Pinpoint the cell where the given text exists, returning its (X, Y) midpoint coordinate. 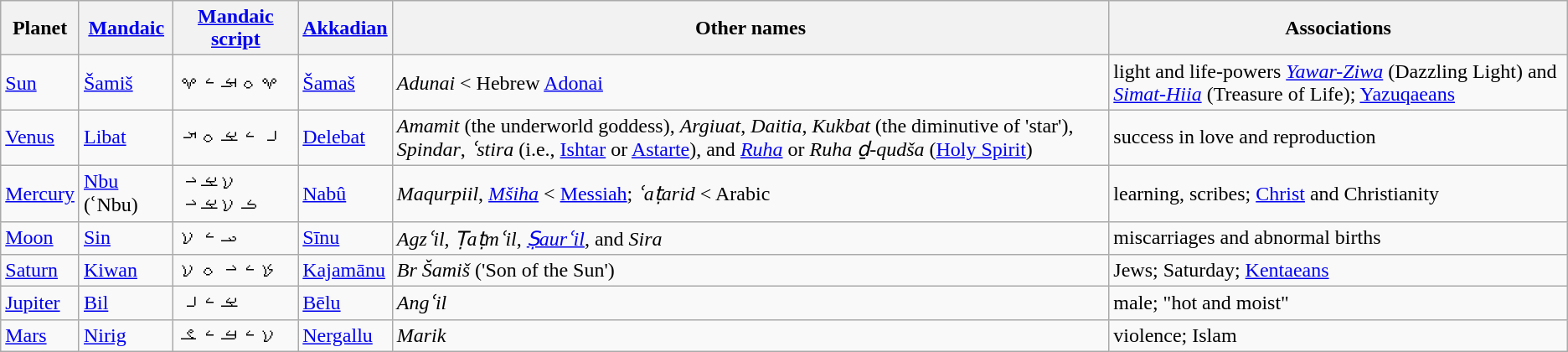
Mandaic script (236, 28)
Kiwan (126, 271)
Planet (40, 28)
Venus (40, 137)
Sun (40, 82)
violence; Islam (1338, 335)
ࡁࡉࡋ (236, 303)
Šamaš (345, 82)
Sīnu (345, 238)
Libat (126, 137)
Moon (40, 238)
Sin (126, 238)
ࡔࡀࡌࡉࡔ (236, 82)
Bēlu (345, 303)
Mars (40, 335)
Akkadian (345, 28)
Other names (750, 28)
Bil (126, 303)
Saturn (40, 271)
learning, scribes; Christ and Christianity (1338, 193)
success in love and reproduction (1338, 137)
Nbu (ʿNbu) (126, 193)
Adunai < Hebrew Adonai (750, 82)
ࡍࡉࡓࡉࡂ (236, 335)
ࡎࡉࡍ (236, 238)
Delebat (345, 137)
miscarriages and abnormal births (1338, 238)
Maqurpiil, Mšiha < Messiah; ʿaṭarid < Arabic (750, 193)
light and life-powers Yawar-Ziwa (Dazzling Light) and Simat-Hiia (Treasure of Life); Yazuqaeans (1338, 82)
Šamiš (126, 82)
Associations (1338, 28)
Mandaic (126, 28)
Jews; Saturday; Kentaeans (1338, 271)
Nergallu (345, 335)
ࡍࡁࡅࡏࡍࡁࡅ (236, 193)
ࡋࡉࡁࡀࡕ (236, 137)
Angʿil (750, 303)
Mercury (40, 193)
Br Šamiš ('Son of the Sun') (750, 271)
Nirig (126, 335)
male; "hot and moist" (1338, 303)
Jupiter (40, 303)
Marik (750, 335)
ࡊࡉࡅࡀࡍ (236, 271)
Kajamānu (345, 271)
Agzʿil, Ṭaṭmʿil, Ṣaurʿil, and Sira (750, 238)
Nabû (345, 193)
